Search for the cell housing the specified text and yield its (X, Y) center coordinate. 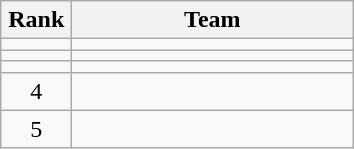
4 (36, 91)
5 (36, 129)
Team (212, 20)
Rank (36, 20)
